Determine the (x, y) coordinate at the center of the cell enclosing the given text.  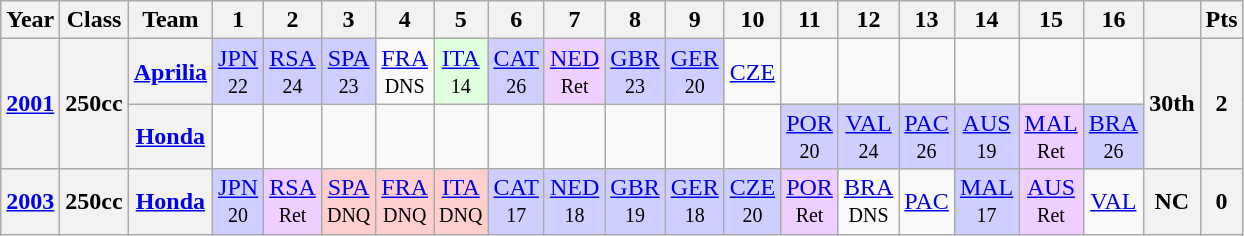
15 (1051, 20)
RSA24 (293, 72)
PAC26 (927, 136)
CZE (752, 72)
30th (1172, 104)
PAC (927, 202)
14 (986, 20)
0 (1222, 202)
Year (30, 20)
2001 (30, 104)
9 (694, 20)
4 (405, 20)
5 (461, 20)
GBR23 (635, 72)
BRA26 (1113, 136)
GER18 (694, 202)
AUS19 (986, 136)
16 (1113, 20)
11 (810, 20)
NED18 (574, 202)
2003 (30, 202)
BRADNS (868, 202)
3 (348, 20)
CZE20 (752, 202)
10 (752, 20)
SPA23 (348, 72)
FRADNS (405, 72)
Team (170, 20)
1 (238, 20)
SPADNQ (348, 202)
AUSRet (1051, 202)
MALRet (1051, 136)
Aprilia (170, 72)
FRADNQ (405, 202)
JPN20 (238, 202)
CAT17 (516, 202)
6 (516, 20)
NC (1172, 202)
CAT26 (516, 72)
MAL17 (986, 202)
VAL (1113, 202)
JPN22 (238, 72)
GBR19 (635, 202)
ITADNQ (461, 202)
GER20 (694, 72)
RSARet (293, 202)
Pts (1222, 20)
Class (94, 20)
POR20 (810, 136)
ITA14 (461, 72)
VAL24 (868, 136)
13 (927, 20)
8 (635, 20)
NEDRet (574, 72)
PORRet (810, 202)
12 (868, 20)
7 (574, 20)
